Search for the cell housing the specified text and yield its [X, Y] center coordinate. 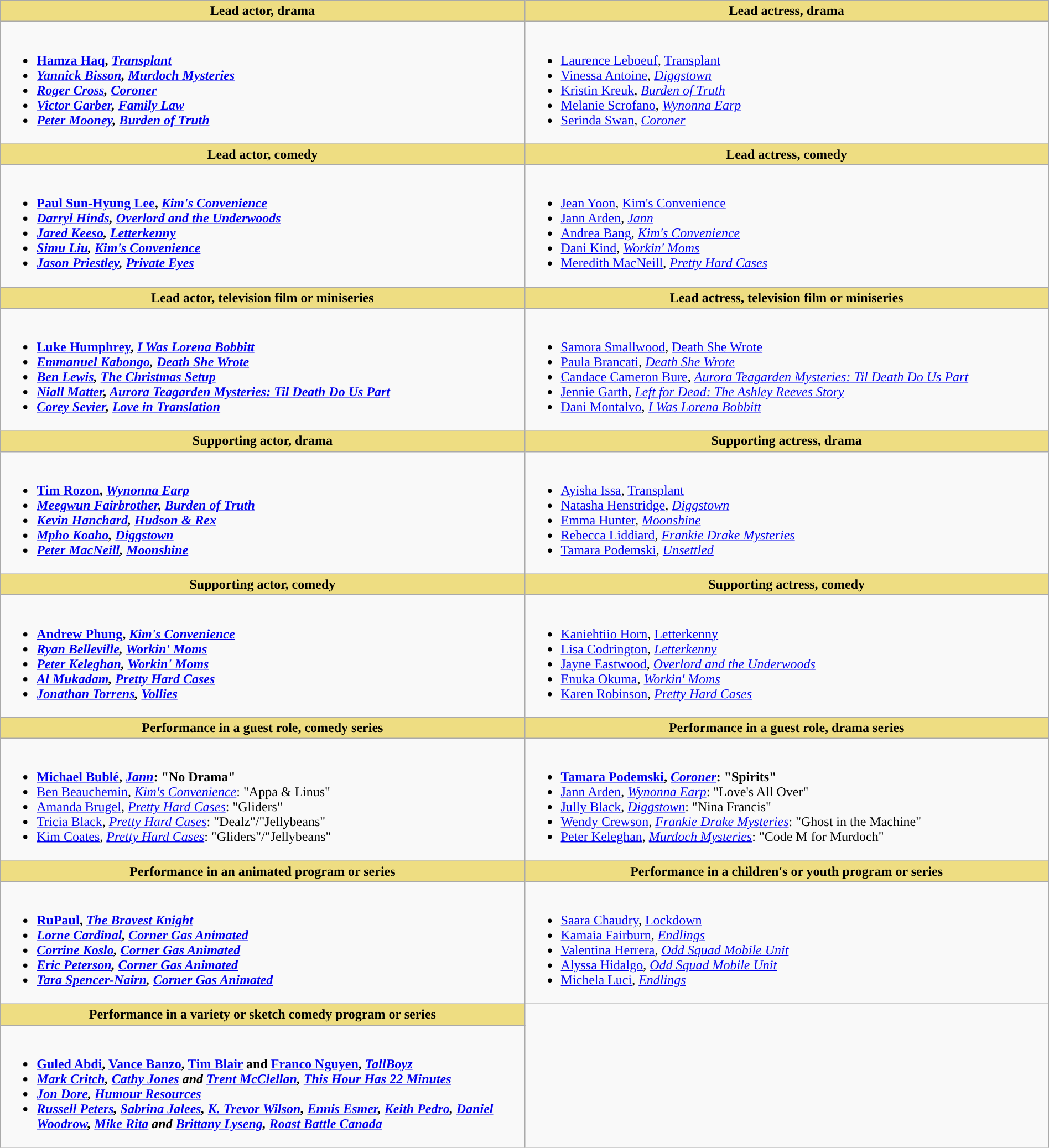
Tim Rozon, Wynonna EarpMeegwun Fairbrother, Burden of TruthKevin Hanchard, Hudson & RexMpho Koaho, DiggstownPeter MacNeill, Moonshine [262, 512]
Performance in a guest role, comedy series [262, 728]
Saara Chaudry, LockdownKamaia Fairburn, EndlingsValentina Herrera, Odd Squad Mobile UnitAlyssa Hidalgo, Odd Squad Mobile UnitMichela Luci, Endlings [787, 943]
Lead actress, comedy [787, 154]
Lead actress, drama [787, 11]
Lead actor, drama [262, 11]
Andrew Phung, Kim's ConvenienceRyan Belleville, Workin' MomsPeter Keleghan, Workin' MomsAl Mukadam, Pretty Hard CasesJonathan Torrens, Vollies [262, 656]
Supporting actress, drama [787, 441]
Lead actor, comedy [262, 154]
Lead actress, television film or miniseries [787, 298]
Supporting actor, drama [262, 441]
Performance in an animated program or series [262, 871]
Supporting actress, comedy [787, 584]
Performance in a variety or sketch comedy program or series [262, 1015]
Jean Yoon, Kim's ConvenienceJann Arden, JannAndrea Bang, Kim's ConvenienceDani Kind, Workin' MomsMeredith MacNeill, Pretty Hard Cases [787, 226]
Lead actor, television film or miniseries [262, 298]
Performance in a children's or youth program or series [787, 871]
Ayisha Issa, TransplantNatasha Henstridge, DiggstownEmma Hunter, MoonshineRebecca Liddiard, Frankie Drake MysteriesTamara Podemski, Unsettled [787, 512]
Supporting actor, comedy [262, 584]
Laurence Leboeuf, TransplantVinessa Antoine, DiggstownKristin Kreuk, Burden of TruthMelanie Scrofano, Wynonna EarpSerinda Swan, Coroner [787, 83]
Performance in a guest role, drama series [787, 728]
Hamza Haq, TransplantYannick Bisson, Murdoch MysteriesRoger Cross, CoronerVictor Garber, Family LawPeter Mooney, Burden of Truth [262, 83]
